From the cell containing the given text, extract its center point as [x, y] coordinate. 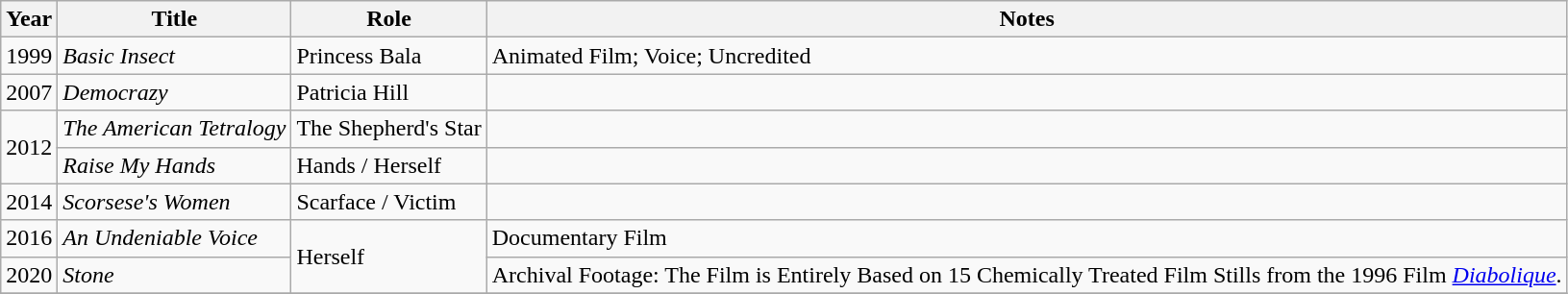
Patricia Hill [388, 92]
2014 [29, 202]
Animated Film; Voice; Uncredited [1027, 56]
Basic Insect [175, 56]
Role [388, 19]
Stone [175, 275]
Year [29, 19]
Title [175, 19]
Princess Bala [388, 56]
Herself [388, 257]
The American Tetralogy [175, 129]
2020 [29, 275]
Archival Footage: The Film is Entirely Based on 15 Chemically Treated Film Stills from the 1996 Film Diabolique. [1027, 275]
The Shepherd's Star [388, 129]
1999 [29, 56]
An Undeniable Voice [175, 238]
Hands / Herself [388, 165]
Democrazy [175, 92]
2016 [29, 238]
Raise My Hands [175, 165]
2007 [29, 92]
Scorsese's Women [175, 202]
Scarface / Victim [388, 202]
2012 [29, 147]
Documentary Film [1027, 238]
Notes [1027, 19]
